From the cell containing the given text, extract its center point as [X, Y] coordinate. 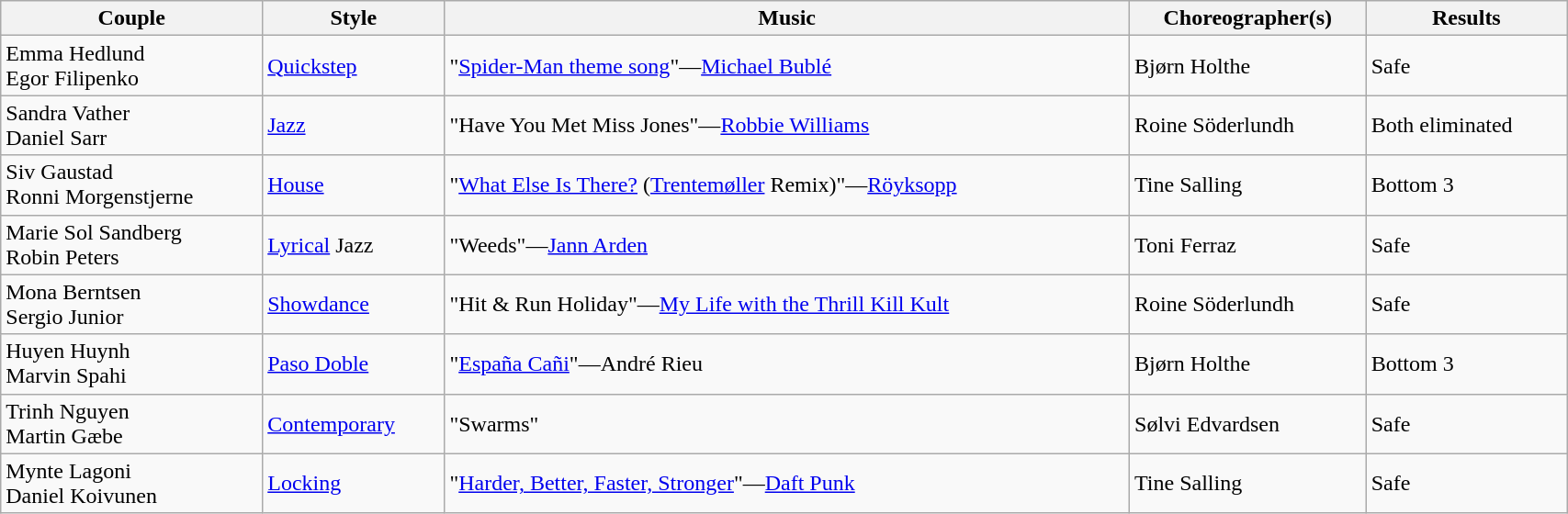
Music [787, 18]
Sandra VatherDaniel Sarr [132, 125]
Lyrical Jazz [354, 244]
Marie Sol SandbergRobin Peters [132, 244]
"Weeds"—Jann Arden [787, 244]
Paso Doble [354, 363]
"Hit & Run Holiday"—My Life with the Thrill Kill Kult [787, 305]
"España Cañi"—André Rieu [787, 363]
Style [354, 18]
Results [1466, 18]
Couple [132, 18]
"Have You Met Miss Jones"—Robbie Williams [787, 125]
Showdance [354, 305]
Mona BerntsenSergio Junior [132, 305]
Sølvi Edvardsen [1248, 424]
"Harder, Better, Faster, Stronger"—Daft Punk [787, 483]
Contemporary [354, 424]
"Swarms" [787, 424]
Locking [354, 483]
Huyen HuynhMarvin Spahi [132, 363]
Siv GaustadRonni Morgenstjerne [132, 185]
Both eliminated [1466, 125]
Trinh NguyenMartin Gæbe [132, 424]
Quickstep [354, 66]
House [354, 185]
Choreographer(s) [1248, 18]
Toni Ferraz [1248, 244]
"What Else Is There? (Trentemøller Remix)"—Röyksopp [787, 185]
"Spider-Man theme song"—Michael Bublé [787, 66]
Mynte LagoniDaniel Koivunen [132, 483]
Jazz [354, 125]
Emma HedlundEgor Filipenko [132, 66]
